Locate the cell with the specified text and output its [x, y] center coordinate. 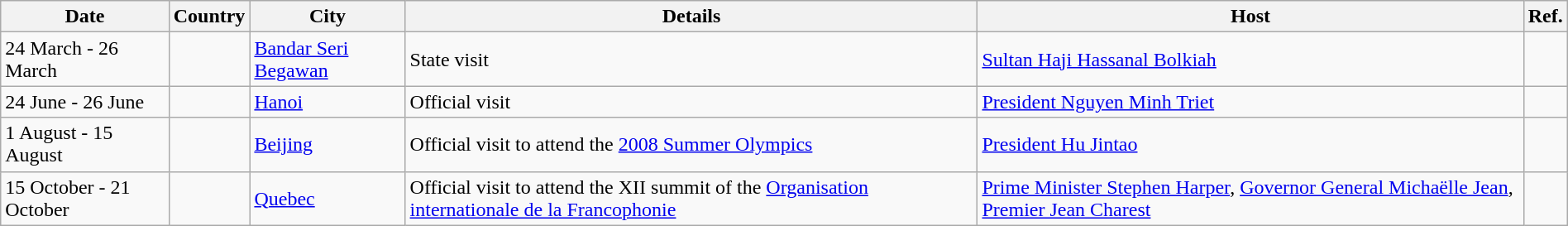
City [327, 17]
Official visit [691, 102]
President Nguyen Minh Triet [1250, 102]
State visit [691, 60]
Official visit to attend the 2008 Summer Olympics [691, 144]
Bandar Seri Begawan [327, 60]
1 August - 15 August [84, 144]
Quebec [327, 199]
Beijing [327, 144]
Host [1250, 17]
Ref. [1545, 17]
15 October - 21 October [84, 199]
Date [84, 17]
24 June - 26 June [84, 102]
President Hu Jintao [1250, 144]
Details [691, 17]
Country [209, 17]
Sultan Haji Hassanal Bolkiah [1250, 60]
24 March - 26 March [84, 60]
Hanoi [327, 102]
Prime Minister Stephen Harper, Governor General Michaëlle Jean, Premier Jean Charest [1250, 199]
Official visit to attend the XII summit of the Organisation internationale de la Francophonie [691, 199]
